Search for the cell housing the specified text and yield its (X, Y) center coordinate. 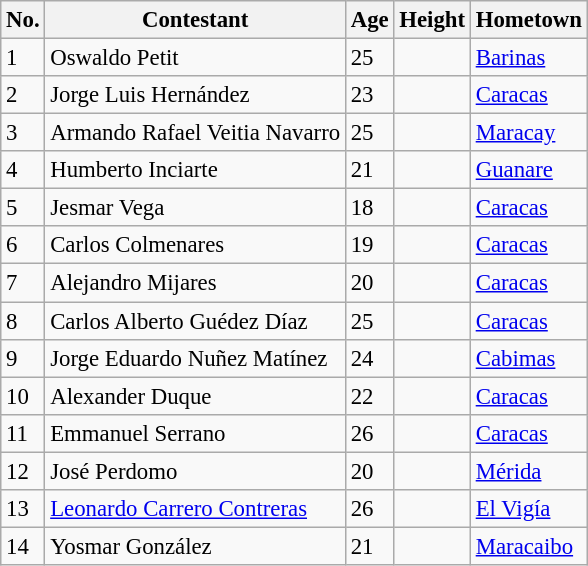
5 (23, 208)
6 (23, 245)
8 (23, 321)
19 (370, 245)
Cabimas (528, 358)
Age (370, 20)
Maracay (528, 133)
7 (23, 283)
23 (370, 95)
Leonardo Carrero Contreras (196, 509)
Jorge Luis Hernández (196, 95)
22 (370, 396)
Armando Rafael Veitia Navarro (196, 133)
Jorge Eduardo Nuñez Matínez (196, 358)
Emmanuel Serrano (196, 433)
12 (23, 471)
11 (23, 433)
Barinas (528, 58)
José Perdomo (196, 471)
Jesmar Vega (196, 208)
Alexander Duque (196, 396)
Contestant (196, 20)
Carlos Alberto Guédez Díaz (196, 321)
3 (23, 133)
El Vigía (528, 509)
10 (23, 396)
4 (23, 170)
14 (23, 546)
Height (432, 20)
9 (23, 358)
2 (23, 95)
Maracaibo (528, 546)
24 (370, 358)
Guanare (528, 170)
No. (23, 20)
Carlos Colmenares (196, 245)
Oswaldo Petit (196, 58)
Alejandro Mijares (196, 283)
Humberto Inciarte (196, 170)
13 (23, 509)
Yosmar González (196, 546)
18 (370, 208)
Hometown (528, 20)
1 (23, 58)
Mérida (528, 471)
